For the text-containing cell, return its midpoint in [x, y] coordinate format. 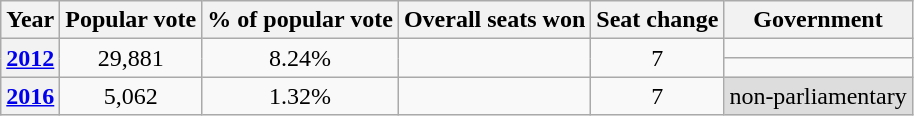
Year [30, 20]
2016 [30, 96]
% of popular vote [300, 20]
Overall seats won [494, 20]
Seat change [658, 20]
2012 [30, 58]
29,881 [131, 58]
1.32% [300, 96]
5,062 [131, 96]
Government [818, 20]
non-parliamentary [818, 96]
8.24% [300, 58]
Popular vote [131, 20]
